From the cell containing the given text, extract its center point as [x, y] coordinate. 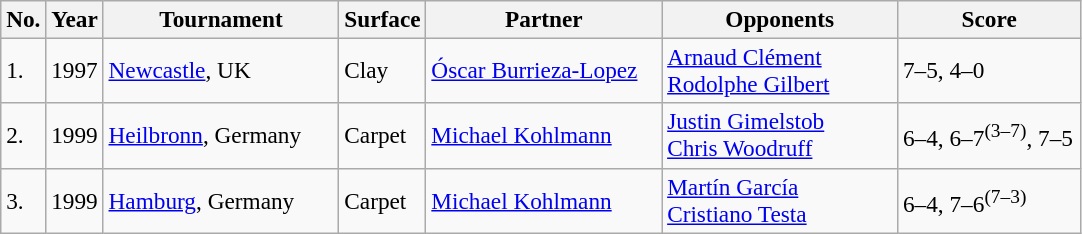
Opponents [780, 19]
Hamburg, Germany [221, 200]
1997 [74, 70]
No. [24, 19]
Justin Gimelstob Chris Woodruff [780, 136]
Óscar Burrieza-Lopez [544, 70]
Heilbronn, Germany [221, 136]
1. [24, 70]
Surface [382, 19]
Martín García Cristiano Testa [780, 200]
3. [24, 200]
6–4, 6–7(3–7), 7–5 [990, 136]
Year [74, 19]
Newcastle, UK [221, 70]
Arnaud Clément Rodolphe Gilbert [780, 70]
Partner [544, 19]
6–4, 7–6(7–3) [990, 200]
Clay [382, 70]
Tournament [221, 19]
7–5, 4–0 [990, 70]
2. [24, 136]
Score [990, 19]
